Find where the given text appears and provide that cell's center as (X, Y) coordinate. 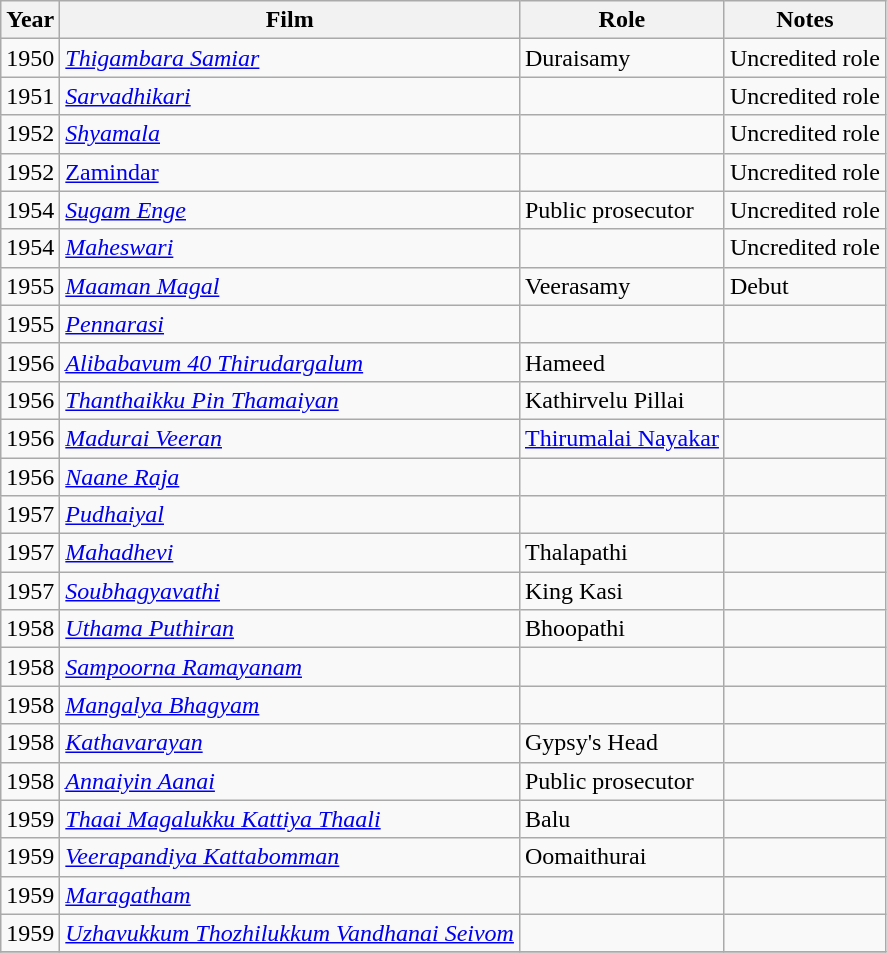
Uthama Puthiran (290, 629)
Debut (804, 286)
Sarvadhikari (290, 96)
Annaiyin Aanai (290, 781)
Thirumalai Nayakar (622, 438)
Naane Raja (290, 477)
Thanthaikku Pin Thamaiyan (290, 400)
Year (30, 20)
Mahadhevi (290, 553)
Maaman Magal (290, 286)
Pennarasi (290, 324)
Maheswari (290, 248)
Bhoopathi (622, 629)
Uzhavukkum Thozhilukkum Vandhanai Seivom (290, 933)
Pudhaiyal (290, 515)
King Kasi (622, 591)
Madurai Veeran (290, 438)
Veerapandiya Kattabomman (290, 857)
Shyamala (290, 134)
Sugam Enge (290, 210)
Thalapathi (622, 553)
Mangalya Bhagyam (290, 705)
Role (622, 20)
1950 (30, 58)
Sampoorna Ramayanam (290, 667)
Hameed (622, 362)
Duraisamy (622, 58)
1951 (30, 96)
Kathirvelu Pillai (622, 400)
Thaai Magalukku Kattiya Thaali (290, 819)
Oomaithurai (622, 857)
Alibabavum 40 Thirudargalum (290, 362)
Notes (804, 20)
Soubhagyavathi (290, 591)
Maragatham (290, 895)
Zamindar (290, 172)
Veerasamy (622, 286)
Kathavarayan (290, 743)
Balu (622, 819)
Film (290, 20)
Gypsy's Head (622, 743)
Thigambara Samiar (290, 58)
